Find where the given text appears and provide that cell's center as (X, Y) coordinate. 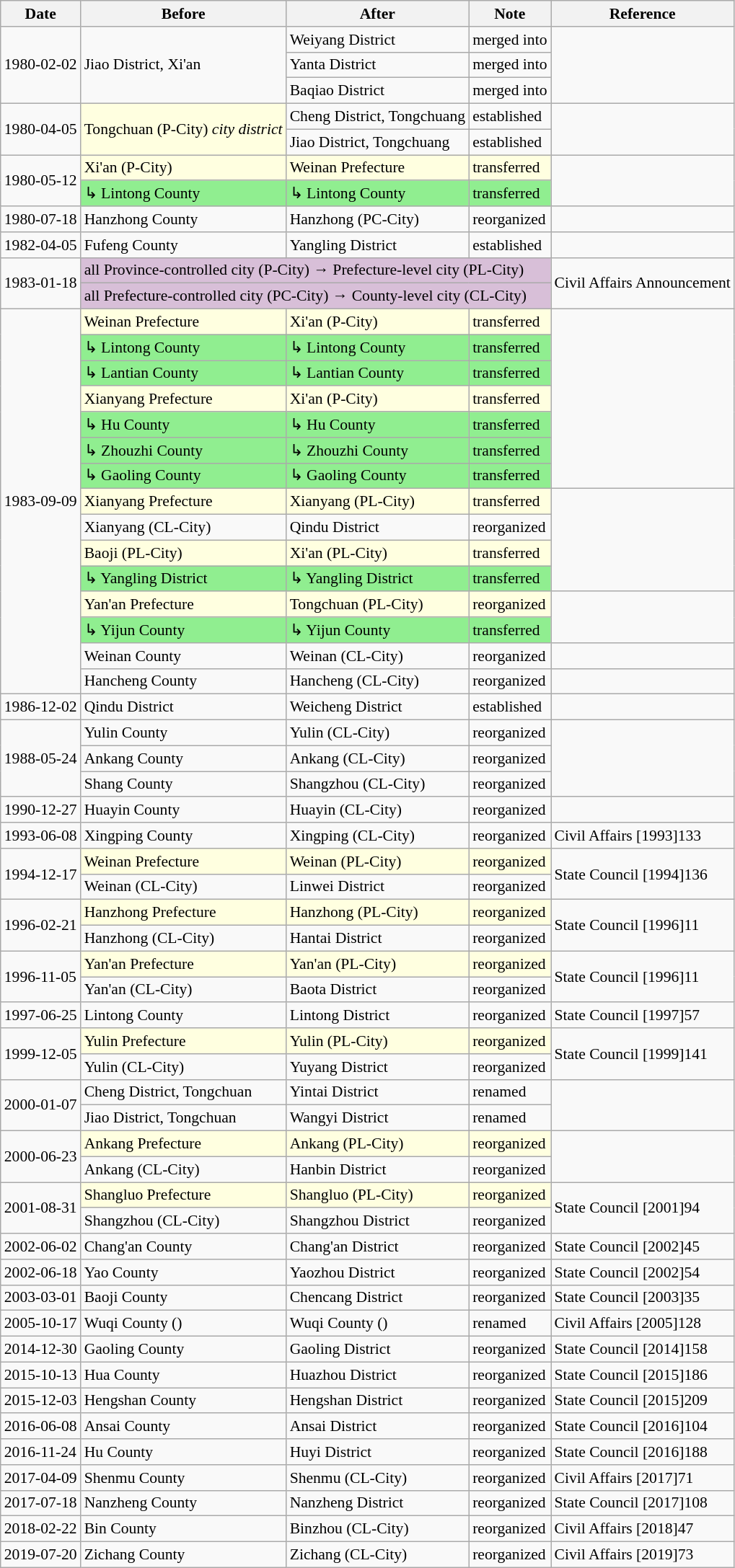
2016-11-24 (40, 1452)
Linwei District (378, 887)
Nanzheng County (183, 1503)
Yanta District (378, 65)
Date (40, 14)
Baoji County (183, 1298)
Hu County (183, 1452)
2003-03-01 (40, 1298)
Shangluo Prefecture (183, 1195)
Gaoling County (183, 1350)
2018-02-22 (40, 1529)
Hanzhong (PC-City) (378, 219)
1980-05-12 (40, 180)
Note (509, 14)
State Council [1997]57 (643, 1016)
Xingping (CL-City) (378, 836)
State Council [2017]108 (643, 1503)
Hantai District (378, 939)
Bin County (183, 1529)
Yaozhou District (378, 1272)
Civil Affairs [1993]133 (643, 836)
Civil Affairs [2005]128 (643, 1324)
Huayin (CL-City) (378, 810)
State Council [2014]158 (643, 1350)
1996-11-05 (40, 976)
Hancheng County (183, 681)
Gaoling District (378, 1350)
1983-01-18 (40, 283)
1980-04-05 (40, 130)
Hengshan District (378, 1401)
Hua County (183, 1375)
Fufeng County (183, 245)
Yan'an (CL-City) (183, 990)
2015-10-13 (40, 1375)
Xianyang (CL-City) (183, 528)
Ankang (PL-City) (378, 1144)
1988-05-24 (40, 758)
Yulin Prefecture (183, 1041)
2015-12-03 (40, 1401)
1993-06-08 (40, 836)
Baota District (378, 990)
Civil Affairs Announcement (643, 283)
Hanzhong (PL-City) (378, 913)
State Council [1999]141 (643, 1054)
Jiao District, Xi'an (183, 65)
Huyi District (378, 1452)
Weinan (PL-City) (378, 861)
1997-06-25 (40, 1016)
State Council [2003]35 (643, 1298)
Weicheng District (378, 707)
1980-02-02 (40, 65)
Shangluo (PL-City) (378, 1195)
2000-06-23 (40, 1156)
Lintong District (378, 1016)
1990-12-27 (40, 810)
Yintai District (378, 1092)
2002-06-18 (40, 1272)
Xingping County (183, 836)
1980-07-18 (40, 219)
Hengshan County (183, 1401)
Hanbin District (378, 1169)
Chang'an County (183, 1246)
Jiao District, Tongchuan (183, 1118)
Tongchuan (P-City) city district (183, 130)
Hancheng (CL-City) (378, 681)
Ankang Prefecture (183, 1144)
Hanzhong County (183, 219)
Wangyi District (378, 1118)
Hanzhong Prefecture (183, 913)
Weiyang District (378, 40)
Civil Affairs [2019]73 (643, 1555)
State Council [2015]186 (643, 1375)
Baqiao District (378, 91)
2017-07-18 (40, 1503)
Baoji (PL-City) (183, 553)
State Council [2002]54 (643, 1272)
State Council [1994]136 (643, 874)
2002-06-02 (40, 1246)
1982-04-05 (40, 245)
Nanzheng District (378, 1503)
Yuyang District (378, 1067)
1983-09-09 (40, 502)
Yao County (183, 1272)
Huayin County (183, 810)
Xianyang (PL-City) (378, 502)
Shenmu (CL-City) (378, 1478)
2001-08-31 (40, 1208)
Jiao District, Tongchuang (378, 142)
Shangzhou District (378, 1221)
1996-02-21 (40, 926)
Lintong County (183, 1016)
Huazhou District (378, 1375)
2014-12-30 (40, 1350)
Ansai County (183, 1427)
Chang'an District (378, 1246)
State Council [2016]104 (643, 1427)
State Council [2002]45 (643, 1246)
1986-12-02 (40, 707)
Yulin County (183, 733)
Ankang County (183, 758)
2019-07-20 (40, 1555)
Civil Affairs [2017]71 (643, 1478)
Binzhou (CL-City) (378, 1529)
Zichang County (183, 1555)
After (378, 14)
2016-06-08 (40, 1427)
2017-04-09 (40, 1478)
Weinan County (183, 656)
all Prefecture-controlled city (PC-City) → County-level city (CL-City) (316, 296)
Chencang District (378, 1298)
1999-12-05 (40, 1054)
all Province-controlled city (P-City) → Prefecture-level city (PL-City) (316, 270)
Civil Affairs [2018]47 (643, 1529)
Yulin (PL-City) (378, 1041)
State Council [2015]209 (643, 1401)
Xi'an (PL-City) (378, 553)
Tongchuan (PL-City) (378, 605)
Ansai District (378, 1427)
Cheng District, Tongchuan (183, 1092)
Shang County (183, 784)
State Council [2016]188 (643, 1452)
Cheng District, Tongchuang (378, 117)
1994-12-17 (40, 874)
Before (183, 14)
Reference (643, 14)
State Council [2001]94 (643, 1208)
Yan'an (PL-City) (378, 964)
Yangling District (378, 245)
Shenmu County (183, 1478)
Zichang (CL-City) (378, 1555)
Hanzhong (CL-City) (183, 939)
2005-10-17 (40, 1324)
2000-01-07 (40, 1104)
